For the text-containing cell, return its midpoint in (X, Y) coordinate format. 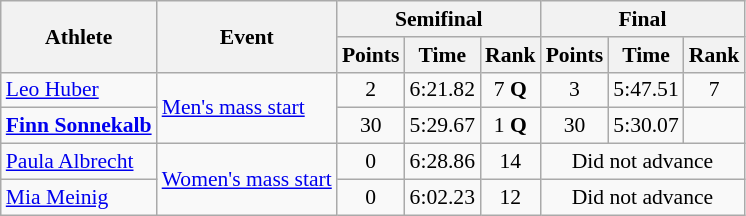
6:28.86 (442, 162)
6:02.23 (442, 197)
Athlete (79, 36)
1 Q (510, 126)
Semifinal (439, 19)
5:30.07 (646, 126)
Event (247, 36)
6:21.82 (442, 90)
5:47.51 (646, 90)
12 (510, 197)
Paula Albrecht (79, 162)
Mia Meinig (79, 197)
5:29.67 (442, 126)
7 (714, 90)
14 (510, 162)
Leo Huber (79, 90)
2 (371, 90)
Final (643, 19)
3 (575, 90)
7 Q (510, 90)
Women's mass start (247, 180)
Finn Sonnekalb (79, 126)
Men's mass start (247, 108)
